Locate the cell with the specified text and output its (X, Y) center coordinate. 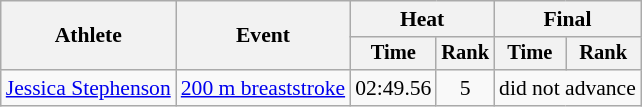
Heat (422, 19)
Jessica Stephenson (88, 88)
200 m breaststroke (263, 88)
did not advance (568, 88)
Final (568, 19)
5 (465, 88)
Event (263, 36)
02:49.56 (393, 88)
Athlete (88, 36)
